Return (x, y) of the center of cell containing provided text 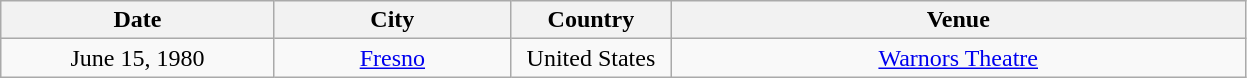
Warnors Theatre (958, 58)
Venue (958, 20)
Fresno (392, 58)
City (392, 20)
Date (138, 20)
Country (590, 20)
United States (590, 58)
June 15, 1980 (138, 58)
